Output the [x, y] coordinate of the center of the cell containing the given text.  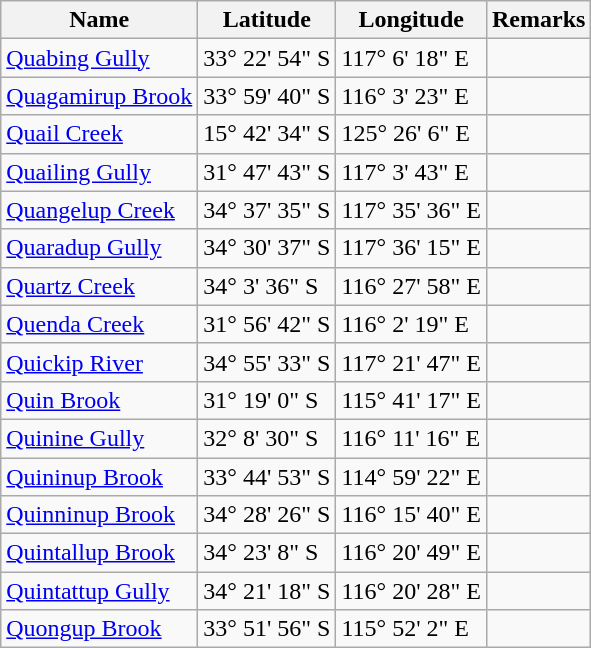
33° 22' 54" S [267, 58]
116° 11' 16" E [412, 438]
Remarks [538, 20]
Quintallup Brook [100, 553]
31° 56' 42" S [267, 324]
33° 44' 53" S [267, 477]
116° 2' 19" E [412, 324]
Quininup Brook [100, 477]
Quintattup Gully [100, 591]
Latitude [267, 20]
34° 37' 35" S [267, 210]
116° 3' 23" E [412, 96]
Quenda Creek [100, 324]
117° 6' 18" E [412, 58]
116° 20' 28" E [412, 591]
34° 30' 37" S [267, 248]
Quabing Gully [100, 58]
Name [100, 20]
Quangelup Creek [100, 210]
125° 26' 6" E [412, 134]
116° 20' 49" E [412, 553]
115° 52' 2" E [412, 629]
34° 21' 18" S [267, 591]
15° 42' 34" S [267, 134]
Quartz Creek [100, 286]
Quailing Gully [100, 172]
Quagamirup Brook [100, 96]
117° 35' 36" E [412, 210]
Quaradup Gully [100, 248]
Quinine Gully [100, 438]
Longitude [412, 20]
116° 15' 40" E [412, 515]
Quickip River [100, 362]
33° 59' 40" S [267, 96]
117° 3' 43" E [412, 172]
32° 8' 30" S [267, 438]
34° 23' 8" S [267, 553]
34° 3' 36" S [267, 286]
34° 28' 26" S [267, 515]
Quongup Brook [100, 629]
117° 21' 47" E [412, 362]
Quin Brook [100, 400]
34° 55' 33" S [267, 362]
116° 27' 58" E [412, 286]
Quinninup Brook [100, 515]
117° 36' 15" E [412, 248]
33° 51' 56" S [267, 629]
114° 59' 22" E [412, 477]
31° 47' 43" S [267, 172]
115° 41' 17" E [412, 400]
Quail Creek [100, 134]
31° 19' 0" S [267, 400]
